Detect which cell encompasses the target text, then output its (X, Y) center coordinate. 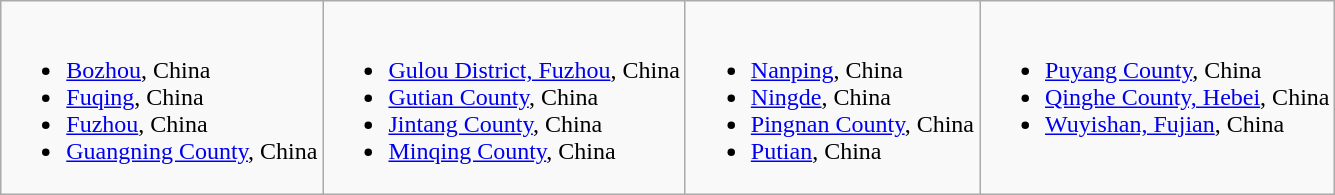
Bozhou, ChinaFuqing, ChinaFuzhou, ChinaGuangning County, China (162, 98)
Gulou District, Fuzhou, ChinaGutian County, ChinaJintang County, ChinaMinqing County, China (504, 98)
Nanping, ChinaNingde, ChinaPingnan County, ChinaPutian, China (832, 98)
Puyang County, ChinaQinghe County, Hebei, ChinaWuyishan, Fujian, China (1158, 98)
